Return (x, y) of the center of cell containing provided text 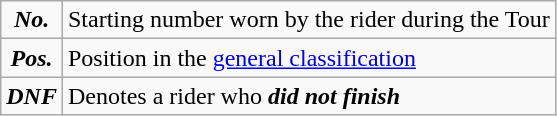
Starting number worn by the rider during the Tour (308, 20)
Position in the general classification (308, 58)
Denotes a rider who did not finish (308, 96)
No. (32, 20)
Pos. (32, 58)
DNF (32, 96)
